Identify which cell holds the provided text, then report its (x, y) central coordinate. 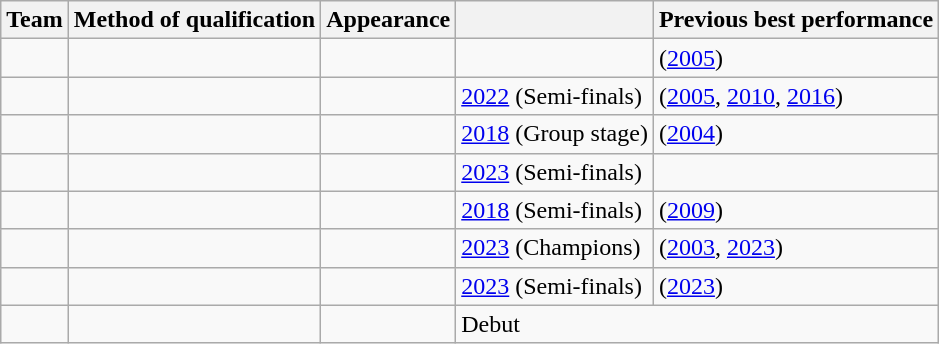
Team (35, 20)
2018 (Semi-finals) (555, 210)
(2009) (796, 210)
Appearance (388, 20)
(2005, 2010, 2016) (796, 96)
Previous best performance (796, 20)
(2005) (796, 58)
2023 (Champions) (555, 248)
2022 (Semi-finals) (555, 96)
(2003, 2023) (796, 248)
(2004) (796, 134)
(2023) (796, 286)
Method of qualification (194, 20)
Debut (698, 324)
2018 (Group stage) (555, 134)
